Detect which cell encompasses the target text, then output its [x, y] center coordinate. 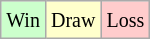
Win [24, 20]
Loss [126, 20]
Draw [72, 20]
